Extract the [X, Y] coordinate from the center of the cell holding the provided text.  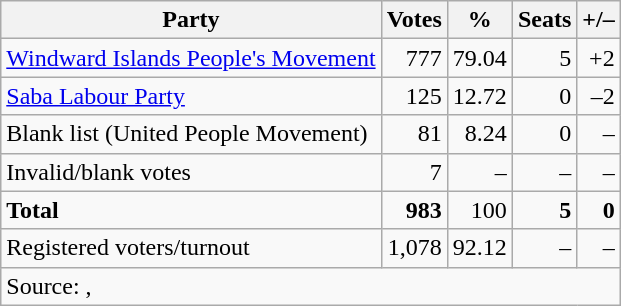
Registered voters/turnout [191, 248]
Total [191, 210]
1,078 [414, 248]
79.04 [480, 58]
Invalid/blank votes [191, 172]
Seats [544, 20]
Source: , [310, 286]
777 [414, 58]
+/– [598, 20]
+2 [598, 58]
81 [414, 134]
Windward Islands People's Movement [191, 58]
–2 [598, 96]
7 [414, 172]
Saba Labour Party [191, 96]
125 [414, 96]
Party [191, 20]
Blank list (United People Movement) [191, 134]
8.24 [480, 134]
Votes [414, 20]
100 [480, 210]
% [480, 20]
983 [414, 210]
92.12 [480, 248]
12.72 [480, 96]
